Capture the cell that displays the provided text and extract its [x, y] central coordinate. 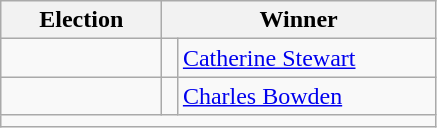
Election [82, 20]
Charles Bowden [306, 96]
Winner [299, 20]
Catherine Stewart [306, 58]
